Scan for the cell matching the given text and deliver its (X, Y) coordinate at center. 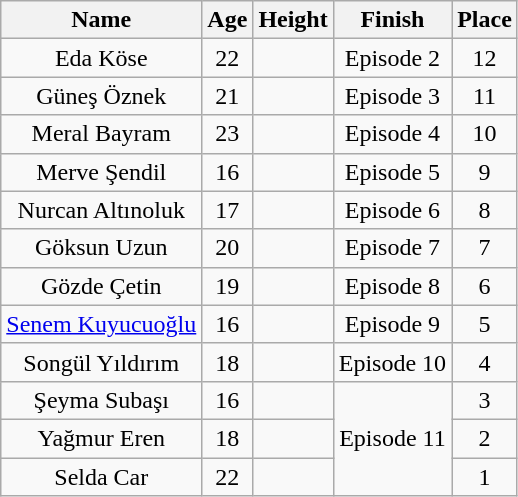
21 (228, 96)
12 (485, 58)
Age (228, 20)
20 (228, 248)
Episode 7 (392, 248)
Senem Kuyucuoğlu (102, 324)
Şeyma Subaşı (102, 400)
1 (485, 477)
Göksun Uzun (102, 248)
Episode 5 (392, 172)
Meral Bayram (102, 134)
Nurcan Altınoluk (102, 210)
Name (102, 20)
Selda Car (102, 477)
Episode 6 (392, 210)
Episode 4 (392, 134)
Episode 10 (392, 362)
Episode 11 (392, 438)
Episode 3 (392, 96)
2 (485, 438)
11 (485, 96)
Yağmur Eren (102, 438)
Episode 2 (392, 58)
Episode 8 (392, 286)
Height (293, 20)
Songül Yıldırım (102, 362)
Episode 9 (392, 324)
23 (228, 134)
Merve Şendil (102, 172)
5 (485, 324)
9 (485, 172)
7 (485, 248)
Güneş Öznek (102, 96)
Eda Köse (102, 58)
8 (485, 210)
Gözde Çetin (102, 286)
Finish (392, 20)
3 (485, 400)
6 (485, 286)
17 (228, 210)
19 (228, 286)
Place (485, 20)
10 (485, 134)
4 (485, 362)
